Provide the [x, y] coordinate of the cell's center where the given text is located.  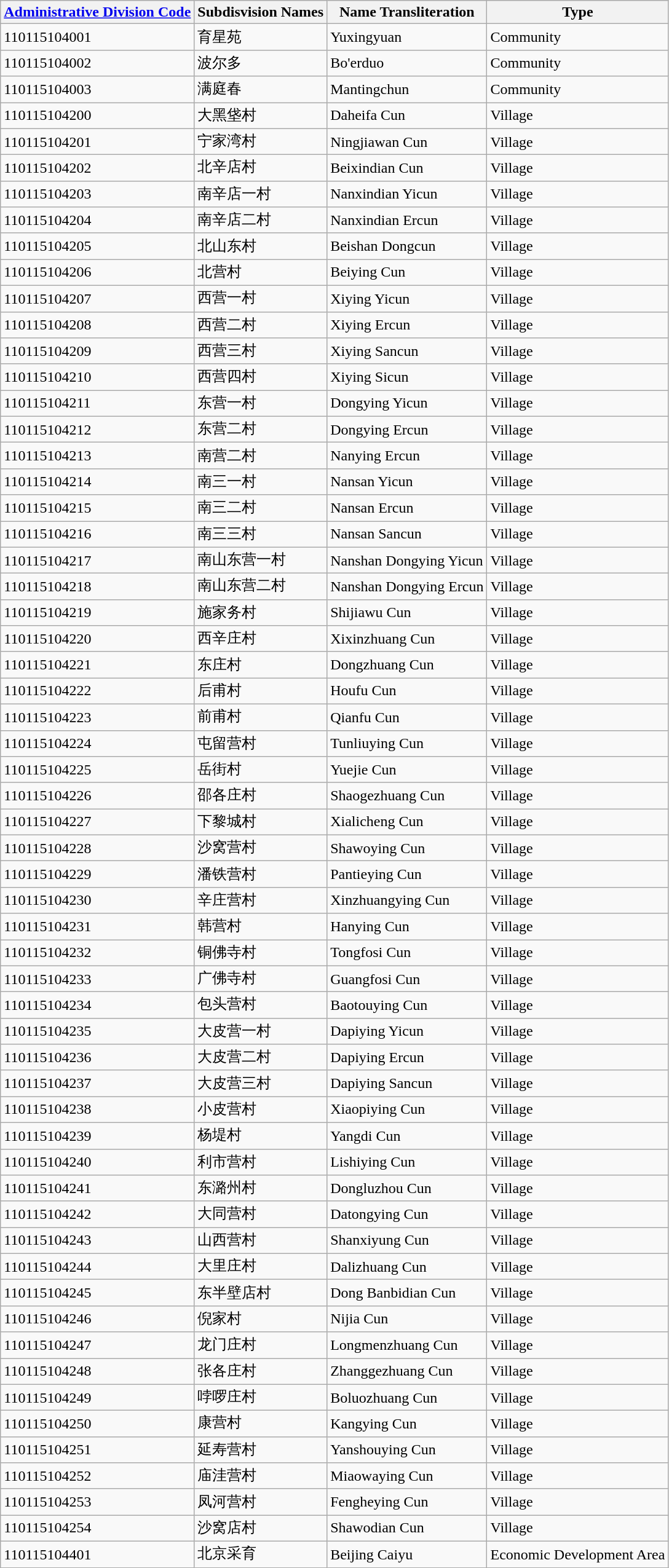
延寿营村 [261, 1449]
Dongying Yicun [407, 403]
下黎城村 [261, 822]
庙洼营村 [261, 1476]
Fengheying Cun [407, 1502]
Yangdi Cun [407, 1136]
南三二村 [261, 508]
西营四村 [261, 377]
110115104242 [97, 1215]
Xiaopiying Cun [407, 1110]
南三三村 [261, 535]
杨堤村 [261, 1136]
110115104233 [97, 979]
110115104001 [97, 37]
110115104226 [97, 795]
沙窝营村 [261, 848]
Dapiying Ercun [407, 1057]
Yuxingyuan [407, 37]
大里庄村 [261, 1266]
110115104208 [97, 325]
广佛寺村 [261, 979]
Nanshan Dongying Yicun [407, 561]
110115104224 [97, 744]
Dongying Ercun [407, 429]
110115104207 [97, 299]
南营二村 [261, 456]
西营二村 [261, 325]
南山东营一村 [261, 561]
110115104212 [97, 429]
Nanxindian Ercun [407, 220]
110115104252 [97, 1476]
110115104247 [97, 1345]
辛庄营村 [261, 900]
110115104222 [97, 691]
110115104203 [97, 194]
110115104248 [97, 1372]
Nansan Ercun [407, 508]
Xiying Ercun [407, 325]
包头营村 [261, 1006]
Shawoying Cun [407, 848]
西营三村 [261, 352]
山西营村 [261, 1240]
110115104401 [97, 1554]
Kangying Cun [407, 1424]
110115104202 [97, 168]
Nanshan Dongying Ercun [407, 586]
后甫村 [261, 691]
110115104243 [97, 1240]
Xiying Sancun [407, 352]
110115104227 [97, 822]
Shanxiyung Cun [407, 1240]
Hanying Cun [407, 927]
宁家湾村 [261, 141]
110115104215 [97, 508]
Nanying Ercun [407, 456]
哱啰庄村 [261, 1398]
Shijiawu Cun [407, 612]
110115104201 [97, 141]
110115104237 [97, 1083]
Datongying Cun [407, 1215]
110115104251 [97, 1449]
110115104228 [97, 848]
岳街村 [261, 770]
110115104235 [97, 1031]
Name Transliteration [407, 12]
110115104003 [97, 90]
110115104229 [97, 874]
西辛庄村 [261, 639]
110115104209 [97, 352]
Yuejie Cun [407, 770]
110115104244 [97, 1266]
110115104219 [97, 612]
东潞州村 [261, 1189]
110115104250 [97, 1424]
Shaogezhuang Cun [407, 795]
110115104245 [97, 1293]
张各庄村 [261, 1372]
110115104253 [97, 1502]
110115104213 [97, 456]
北营村 [261, 273]
波尔多 [261, 63]
110115104206 [97, 273]
110115104221 [97, 665]
北辛店村 [261, 168]
大黑垡村 [261, 116]
北京采育 [261, 1554]
110115104234 [97, 1006]
Guangfosi Cun [407, 979]
邵各庄村 [261, 795]
110115104246 [97, 1319]
110115104211 [97, 403]
Dapiying Sancun [407, 1083]
龙门庄村 [261, 1345]
Pantieying Cun [407, 874]
Economic Development Area [578, 1554]
倪家村 [261, 1319]
Bo'erduo [407, 63]
Houfu Cun [407, 691]
育星苑 [261, 37]
Beiying Cun [407, 273]
110115104239 [97, 1136]
110115104204 [97, 220]
Baotouying Cun [407, 1006]
Xiying Sicun [407, 377]
屯留营村 [261, 744]
110115104218 [97, 586]
东营二村 [261, 429]
110115104240 [97, 1162]
110115104220 [97, 639]
110115104254 [97, 1528]
Zhanggezhuang Cun [407, 1372]
大皮营三村 [261, 1083]
Nansan Sancun [407, 535]
110115104236 [97, 1057]
康营村 [261, 1424]
110115104231 [97, 927]
Daheifa Cun [407, 116]
Mantingchun [407, 90]
Ningjiawan Cun [407, 141]
Dapiying Yicun [407, 1031]
110115104249 [97, 1398]
110115104238 [97, 1110]
东半壁店村 [261, 1293]
Administrative Division Code [97, 12]
Beishan Dongcun [407, 246]
110115104232 [97, 953]
潘铁营村 [261, 874]
110115104225 [97, 770]
北山东村 [261, 246]
110115104002 [97, 63]
Longmenzhuang Cun [407, 1345]
Lishiying Cun [407, 1162]
110115104214 [97, 482]
Beixindian Cun [407, 168]
韩营村 [261, 927]
前甫村 [261, 717]
Dalizhuang Cun [407, 1266]
施家务村 [261, 612]
Tunliuying Cun [407, 744]
大皮营二村 [261, 1057]
大皮营一村 [261, 1031]
凤河营村 [261, 1502]
东庄村 [261, 665]
Dong Banbidian Cun [407, 1293]
110115104217 [97, 561]
利市营村 [261, 1162]
Nijia Cun [407, 1319]
110115104216 [97, 535]
110115104223 [97, 717]
110115104205 [97, 246]
Xialicheng Cun [407, 822]
110115104241 [97, 1189]
铜佛寺村 [261, 953]
Xinzhuangying Cun [407, 900]
Dongzhuang Cun [407, 665]
南山东营二村 [261, 586]
Xixinzhuang Cun [407, 639]
Dongluzhou Cun [407, 1189]
Nanxindian Yicun [407, 194]
110115104200 [97, 116]
110115104230 [97, 900]
Yanshouying Cun [407, 1449]
Qianfu Cun [407, 717]
大同营村 [261, 1215]
小皮营村 [261, 1110]
110115104210 [97, 377]
南辛店一村 [261, 194]
Xiying Yicun [407, 299]
南三一村 [261, 482]
Tongfosi Cun [407, 953]
Beijing Caiyu [407, 1554]
满庭春 [261, 90]
Shawodian Cun [407, 1528]
Miaowaying Cun [407, 1476]
南辛店二村 [261, 220]
Nansan Yicun [407, 482]
Subdisvision Names [261, 12]
Boluozhuang Cun [407, 1398]
西营一村 [261, 299]
沙窝店村 [261, 1528]
东营一村 [261, 403]
Type [578, 12]
